Pinpoint the cell where the given text exists, returning its [X, Y] midpoint coordinate. 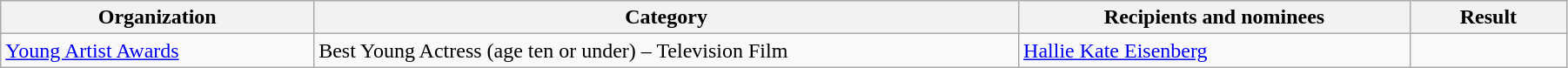
Recipients and nominees [1215, 17]
Result [1488, 17]
Young Artist Awards [157, 51]
Hallie Kate Eisenberg [1215, 51]
Organization [157, 17]
Best Young Actress (age ten or under) – Television Film [667, 51]
Category [667, 17]
